Determine the [X, Y] coordinate at the center of the cell enclosing the given text.  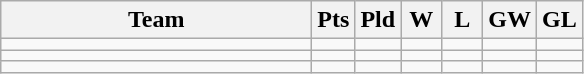
L [462, 20]
GW [510, 20]
Team [156, 20]
Pts [334, 20]
GL [559, 20]
Pld [378, 20]
W [422, 20]
